Scan for the cell matching the given text and deliver its (X, Y) coordinate at center. 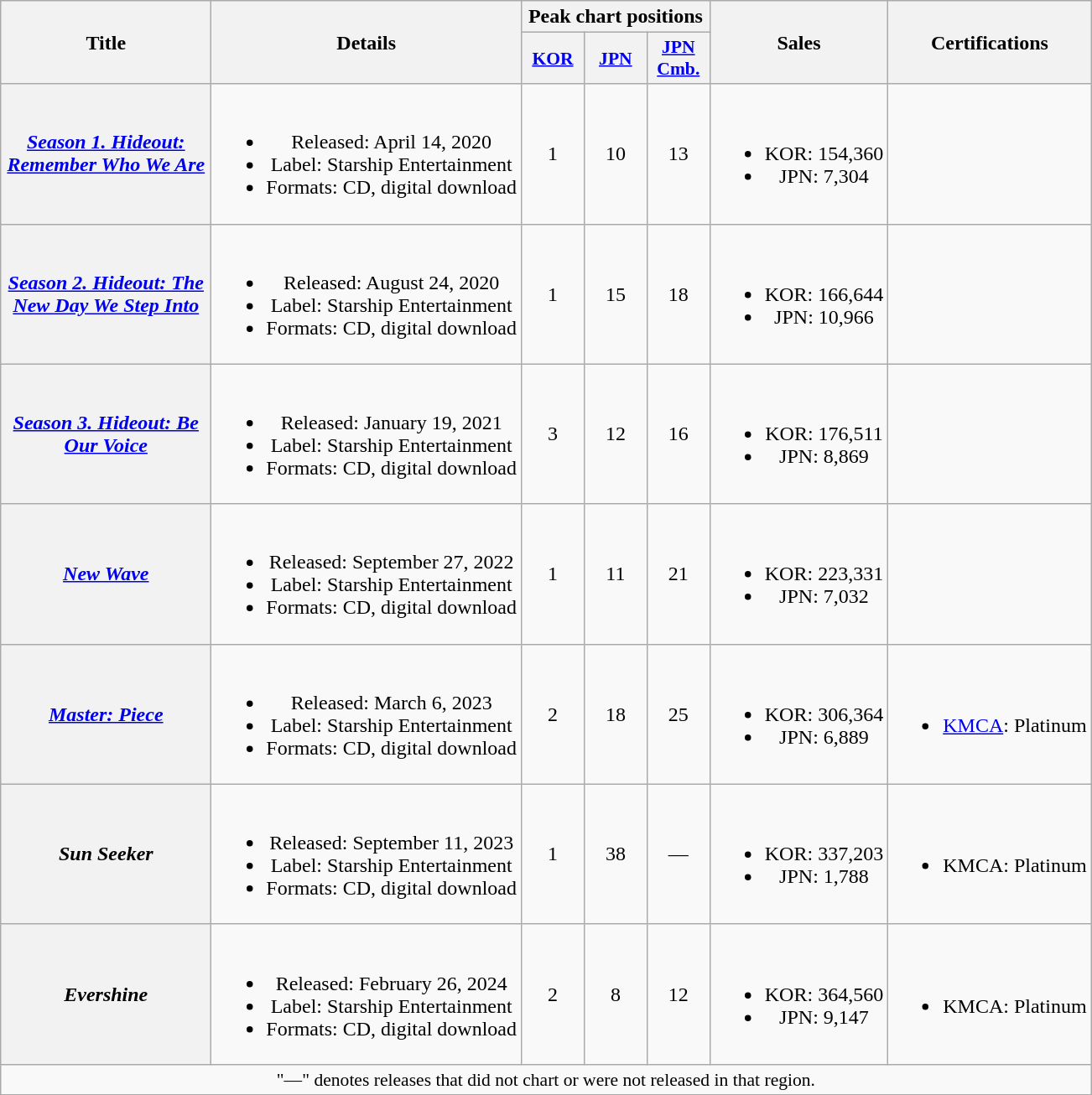
— (678, 854)
Title (106, 42)
Master: Piece (106, 714)
10 (616, 154)
Released: January 19, 2021Label: Starship EntertainmentFormats: CD, digital download (367, 434)
KOR: 306,364JPN: 6,889 (798, 714)
KOR: 337,203JPN: 1,788 (798, 854)
Released: September 27, 2022Label: Starship EntertainmentFormats: CD, digital download (367, 573)
KOR: 223,331JPN: 7,032 (798, 573)
Sun Seeker (106, 854)
Season 3. Hideout: Be Our Voice (106, 434)
16 (678, 434)
Evershine (106, 994)
13 (678, 154)
JPNCmb. (678, 59)
Released: March 6, 2023Label: Starship EntertainmentFormats: CD, digital download (367, 714)
11 (616, 573)
KOR (554, 59)
New Wave (106, 573)
Season 1. Hideout: Remember Who We Are (106, 154)
Released: September 11, 2023Label: Starship EntertainmentFormats: CD, digital download (367, 854)
Season 2. Hideout: The New Day We Step Into (106, 293)
25 (678, 714)
Released: August 24, 2020Label: Starship EntertainmentFormats: CD, digital download (367, 293)
38 (616, 854)
Peak chart positions (616, 17)
KOR: 176,511JPN: 8,869 (798, 434)
Released: April 14, 2020Label: Starship EntertainmentFormats: CD, digital download (367, 154)
KOR: 154,360JPN: 7,304 (798, 154)
KOR: 166,644JPN: 10,966 (798, 293)
Details (367, 42)
Certifications (990, 42)
Sales (798, 42)
KOR: 364,560JPN: 9,147 (798, 994)
15 (616, 293)
3 (554, 434)
8 (616, 994)
21 (678, 573)
JPN (616, 59)
Released: February 26, 2024Label: Starship EntertainmentFormats: CD, digital download (367, 994)
"—" denotes releases that did not chart or were not released in that region. (546, 1079)
